Search for the cell housing the specified text and yield its [x, y] center coordinate. 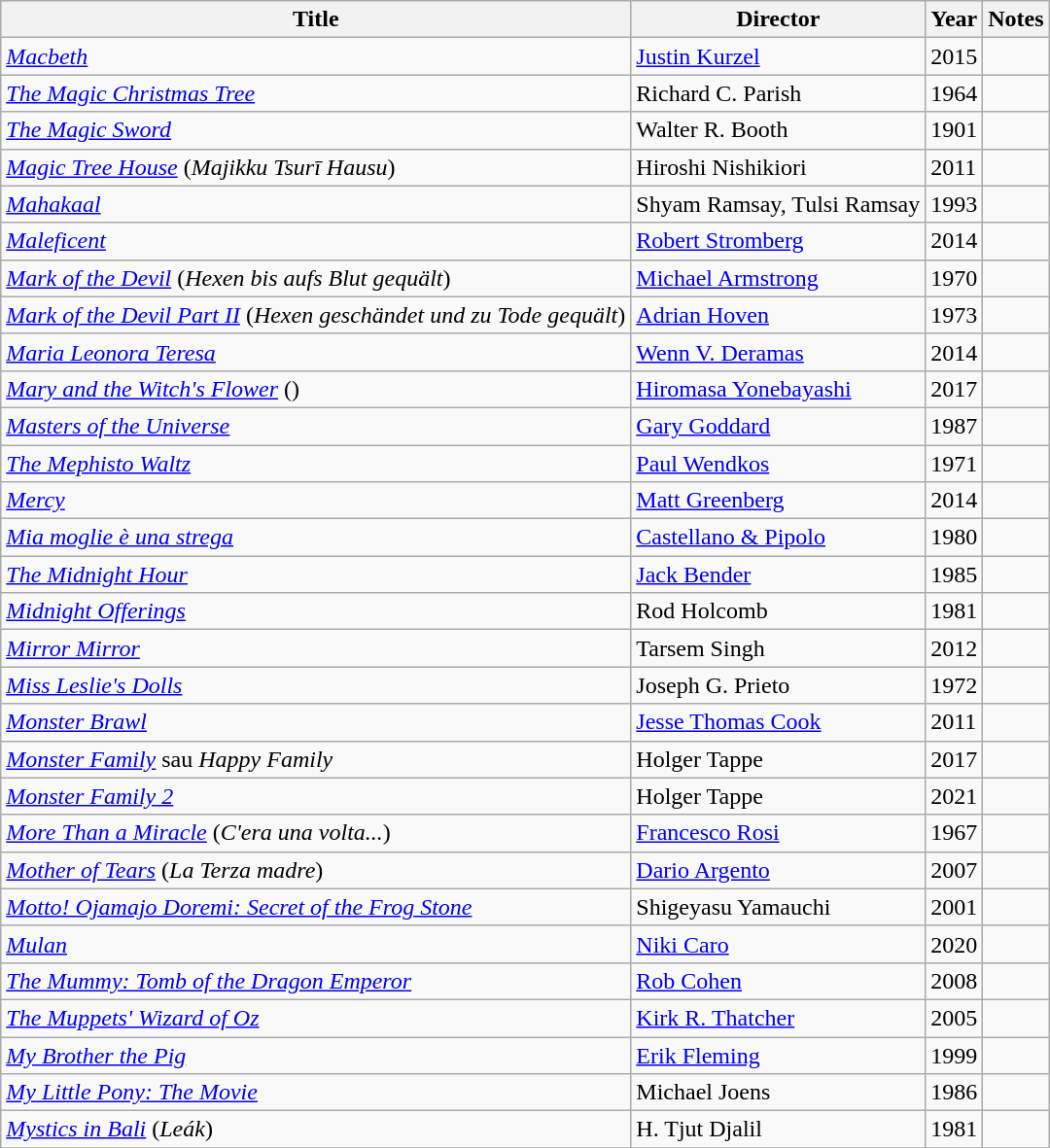
1999 [955, 1055]
Richard C. Parish [778, 93]
The Mummy: Tomb of the Dragon Emperor [316, 981]
2008 [955, 981]
1987 [955, 426]
Justin Kurzel [778, 56]
Shigeyasu Yamauchi [778, 907]
Wenn V. Deramas [778, 352]
Mary and the Witch's Flower () [316, 389]
Michael Armstrong [778, 278]
Paul Wendkos [778, 464]
Gary Goddard [778, 426]
Tarsem Singh [778, 648]
Francesco Rosi [778, 833]
The Magic Sword [316, 130]
Walter R. Booth [778, 130]
1985 [955, 574]
Mahakaal [316, 204]
Hiromasa Yonebayashi [778, 389]
The Muppets' Wizard of Oz [316, 1018]
Director [778, 19]
Mirror Mirror [316, 648]
Shyam Ramsay, Tulsi Ramsay [778, 204]
Macbeth [316, 56]
Motto! Ojamajo Doremi: Secret of the Frog Stone [316, 907]
Castellano & Pipolo [778, 538]
Matt Greenberg [778, 501]
1980 [955, 538]
1972 [955, 685]
Notes [1016, 19]
Dario Argento [778, 870]
2015 [955, 56]
Robert Stromberg [778, 241]
1973 [955, 315]
Rob Cohen [778, 981]
Hiroshi Nishikiori [778, 167]
Rod Holcomb [778, 611]
Mark of the Devil (Hexen bis aufs Blut gequält) [316, 278]
2012 [955, 648]
1970 [955, 278]
The Mephisto Waltz [316, 464]
Mother of Tears (La Terza madre) [316, 870]
Title [316, 19]
Michael Joens [778, 1093]
2021 [955, 796]
Midnight Offerings [316, 611]
1971 [955, 464]
1993 [955, 204]
1967 [955, 833]
Mia moglie è una strega [316, 538]
1901 [955, 130]
Masters of the Universe [316, 426]
Mercy [316, 501]
My Little Pony: The Movie [316, 1093]
Magic Tree House (Majikku Tsurī Hausu) [316, 167]
Monster Family 2 [316, 796]
H. Tjut Djalil [778, 1130]
Mystics in Bali (Leák) [316, 1130]
1986 [955, 1093]
Maria Leonora Teresa [316, 352]
Monster Brawl [316, 722]
Jesse Thomas Cook [778, 722]
1964 [955, 93]
The Midnight Hour [316, 574]
Mark of the Devil Part II (Hexen geschändet und zu Tode gequält) [316, 315]
Niki Caro [778, 944]
2007 [955, 870]
The Magic Christmas Tree [316, 93]
Year [955, 19]
Erik Fleming [778, 1055]
Adrian Hoven [778, 315]
Kirk R. Thatcher [778, 1018]
Mulan [316, 944]
2005 [955, 1018]
Joseph G. Prieto [778, 685]
More Than a Miracle (C'era una volta...) [316, 833]
2001 [955, 907]
Miss Leslie's Dolls [316, 685]
Maleficent [316, 241]
Monster Family sau Happy Family [316, 759]
Jack Bender [778, 574]
My Brother the Pig [316, 1055]
2020 [955, 944]
